Capture the cell that displays the provided text and extract its (X, Y) central coordinate. 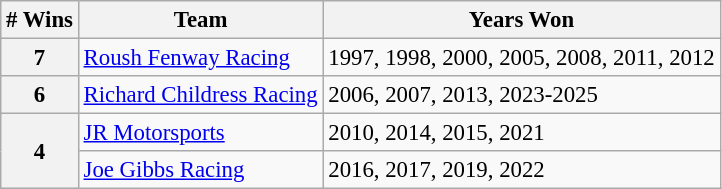
7 (40, 58)
2006, 2007, 2013, 2023-2025 (522, 95)
2016, 2017, 2019, 2022 (522, 170)
4 (40, 152)
Team (200, 20)
# Wins (40, 20)
Joe Gibbs Racing (200, 170)
2010, 2014, 2015, 2021 (522, 133)
Richard Childress Racing (200, 95)
JR Motorsports (200, 133)
Roush Fenway Racing (200, 58)
1997, 1998, 2000, 2005, 2008, 2011, 2012 (522, 58)
6 (40, 95)
Years Won (522, 20)
